Capture the cell that displays the provided text and extract its [x, y] central coordinate. 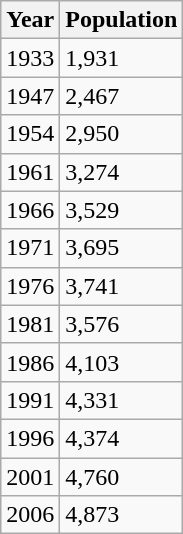
Population [122, 20]
3,576 [122, 324]
1996 [30, 438]
1966 [30, 210]
1947 [30, 96]
2,467 [122, 96]
4,873 [122, 515]
1976 [30, 286]
Year [30, 20]
4,374 [122, 438]
1971 [30, 248]
3,274 [122, 172]
3,741 [122, 286]
1,931 [122, 58]
4,331 [122, 400]
4,103 [122, 362]
1986 [30, 362]
2001 [30, 477]
4,760 [122, 477]
1933 [30, 58]
3,529 [122, 210]
3,695 [122, 248]
1961 [30, 172]
2,950 [122, 134]
2006 [30, 515]
1981 [30, 324]
1954 [30, 134]
1991 [30, 400]
